Detect which cell encompasses the target text, then output its [x, y] center coordinate. 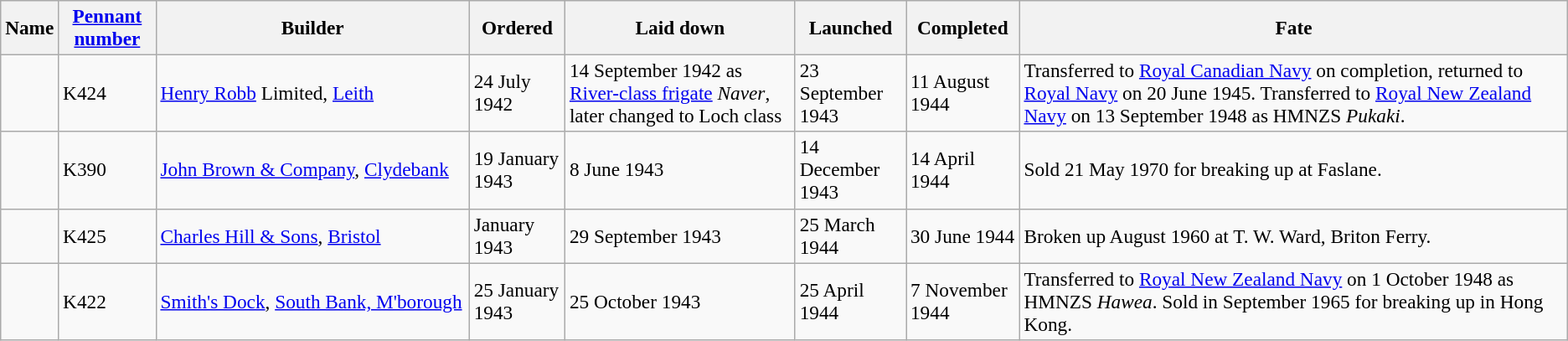
25 October 1943 [680, 301]
Laid down [680, 27]
Smith's Dock, South Bank, M'borough [312, 301]
Ordered [517, 27]
25 March 1944 [850, 236]
January 1943 [517, 236]
23 September 1943 [850, 93]
14 December 1943 [850, 170]
Transferred to Royal New Zealand Navy on 1 October 1948 as HMNZS Hawea. Sold in September 1965 for breaking up in Hong Kong. [1293, 301]
Henry Robb Limited, Leith [312, 93]
Fate [1293, 27]
K390 [107, 170]
Builder [312, 27]
Name [30, 27]
14 April 1944 [963, 170]
Sold 21 May 1970 for breaking up at Faslane. [1293, 170]
11 August 1944 [963, 93]
29 September 1943 [680, 236]
Completed [963, 27]
John Brown & Company, Clydebank [312, 170]
14 September 1942 as River-class frigate Naver, later changed to Loch class [680, 93]
8 June 1943 [680, 170]
25 April 1944 [850, 301]
30 June 1944 [963, 236]
25 January 1943 [517, 301]
K425 [107, 236]
7 November 1944 [963, 301]
K424 [107, 93]
24 July 1942 [517, 93]
Launched [850, 27]
19 January 1943 [517, 170]
Charles Hill & Sons, Bristol [312, 236]
Pennant number [107, 27]
K422 [107, 301]
Broken up August 1960 at T. W. Ward, Briton Ferry. [1293, 236]
